Identify which cell holds the provided text, then report its (x, y) central coordinate. 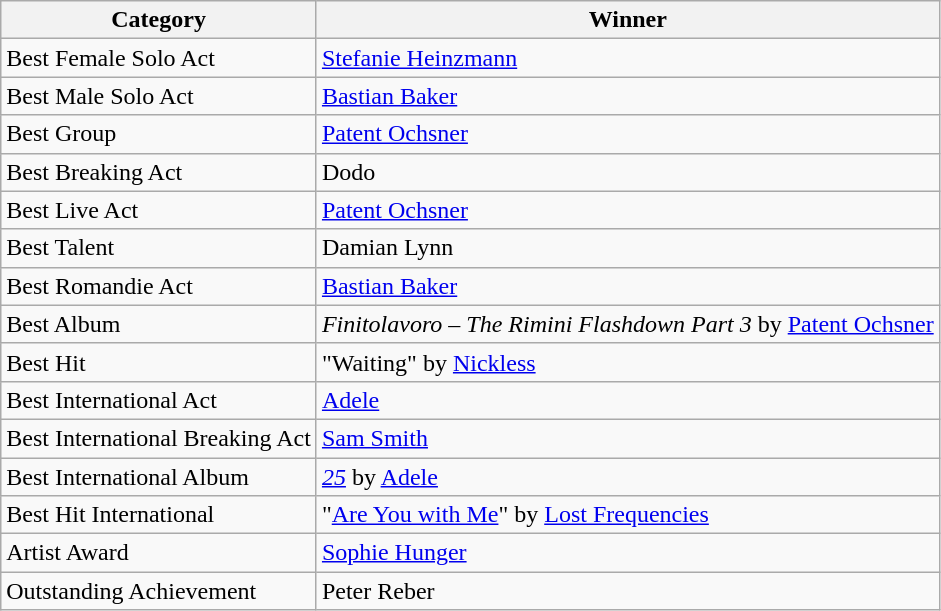
Best Male Solo Act (159, 96)
Artist Award (159, 553)
Best Live Act (159, 210)
Adele (628, 400)
Winner (628, 20)
Best Hit International (159, 515)
Best Breaking Act (159, 172)
Damian Lynn (628, 248)
Best International Breaking Act (159, 438)
Best Talent (159, 248)
25 by Adele (628, 477)
Peter Reber (628, 591)
Best Romandie Act (159, 286)
Best International Act (159, 400)
Best Group (159, 134)
Outstanding Achievement (159, 591)
Best Album (159, 324)
"Are You with Me" by Lost Frequencies (628, 515)
Category (159, 20)
"Waiting" by Nickless (628, 362)
Best International Album (159, 477)
Finitolavoro – The Rimini Flashdown Part 3 by Patent Ochsner (628, 324)
Stefanie Heinzmann (628, 58)
Sam Smith (628, 438)
Best Female Solo Act (159, 58)
Dodo (628, 172)
Sophie Hunger (628, 553)
Best Hit (159, 362)
